Extract the (X, Y) coordinate from the center of the cell holding the provided text.  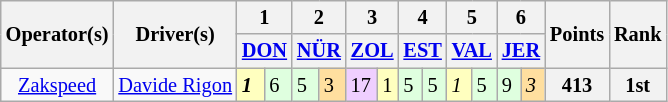
9 (509, 85)
Davide Rigon (174, 85)
413 (577, 85)
2 (319, 17)
Driver(s) (174, 34)
DON (264, 51)
EST (423, 51)
JER (521, 51)
Rank (638, 34)
4 (423, 17)
NÜR (319, 51)
Zakspeed (58, 85)
1st (638, 85)
Operator(s) (58, 34)
17 (362, 85)
VAL (472, 51)
ZOL (372, 51)
Points (577, 34)
